Identify which cell holds the provided text, then report its (X, Y) central coordinate. 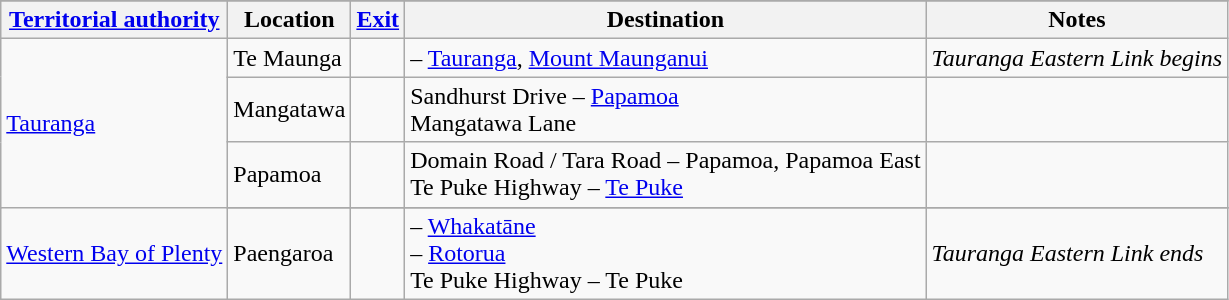
– Whakatāne – RotoruaTe Puke Highway – Te Puke (666, 253)
Exit (378, 20)
Mangatawa (290, 110)
Te Maunga (290, 58)
Notes (1077, 20)
– Tauranga, Mount Maunganui (666, 58)
Western Bay of Plenty (114, 253)
Territorial authority (114, 20)
Location (290, 20)
Papamoa (290, 174)
Tauranga (114, 123)
Domain Road / Tara Road – Papamoa, Papamoa EastTe Puke Highway – Te Puke (666, 174)
Paengaroa (290, 253)
Destination (666, 20)
Tauranga Eastern Link ends (1077, 253)
Tauranga Eastern Link begins (1077, 58)
Sandhurst Drive – PapamoaMangatawa Lane (666, 110)
